Detect which cell encompasses the target text, then output its [x, y] center coordinate. 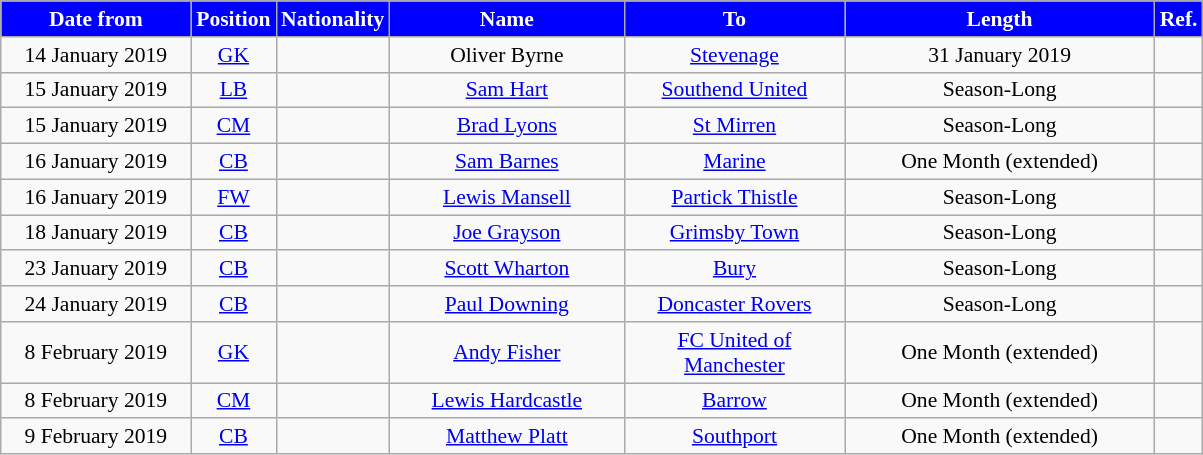
St Mirren [734, 126]
23 January 2019 [96, 269]
Partick Thistle [734, 197]
Sam Barnes [506, 162]
31 January 2019 [1000, 55]
Southend United [734, 90]
To [734, 19]
Lewis Hardcastle [506, 401]
FC United of Manchester [734, 352]
LB [234, 90]
Marine [734, 162]
9 February 2019 [96, 437]
Grimsby Town [734, 233]
Stevenage [734, 55]
Joe Grayson [506, 233]
Barrow [734, 401]
Length [1000, 19]
Nationality [332, 19]
Doncaster Rovers [734, 304]
Matthew Platt [506, 437]
Date from [96, 19]
Bury [734, 269]
Sam Hart [506, 90]
14 January 2019 [96, 55]
Oliver Byrne [506, 55]
Brad Lyons [506, 126]
Andy Fisher [506, 352]
Lewis Mansell [506, 197]
18 January 2019 [96, 233]
Ref. [1179, 19]
Name [506, 19]
Southport [734, 437]
Paul Downing [506, 304]
Position [234, 19]
Scott Wharton [506, 269]
FW [234, 197]
24 January 2019 [96, 304]
